Scan for the cell matching the given text and deliver its (X, Y) coordinate at center. 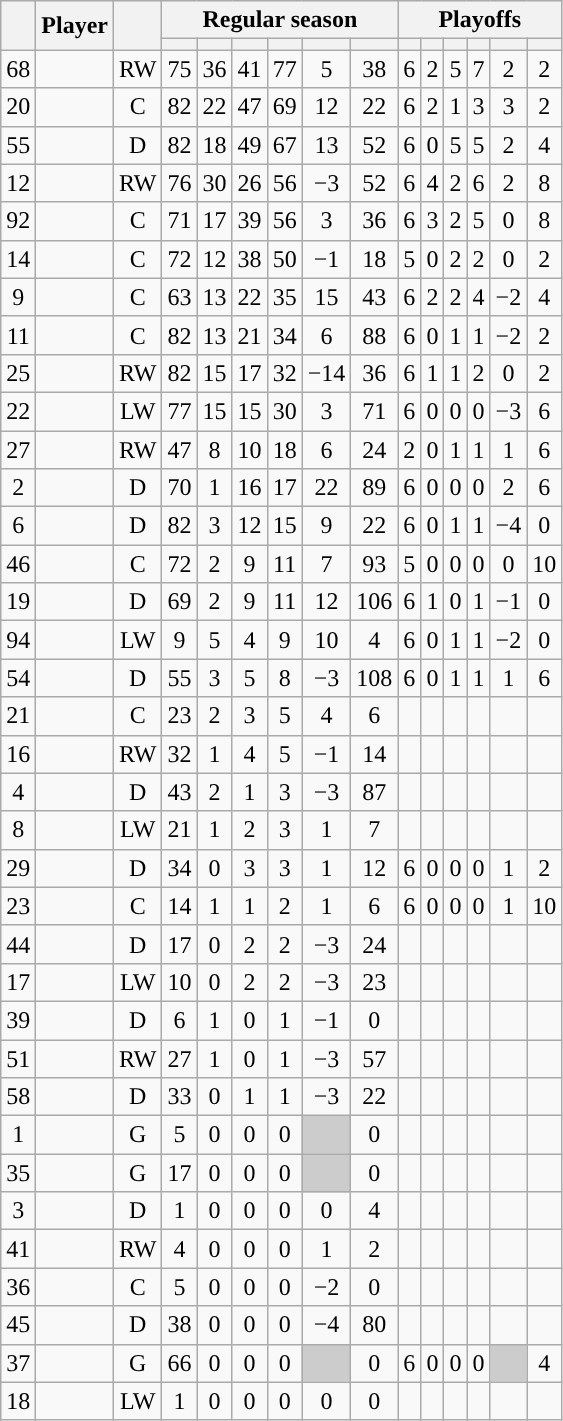
68 (18, 69)
67 (284, 145)
76 (180, 183)
94 (18, 640)
20 (18, 107)
Playoffs (480, 20)
45 (18, 1325)
Player (75, 26)
33 (180, 1097)
93 (374, 564)
Regular season (280, 20)
37 (18, 1363)
19 (18, 602)
44 (18, 944)
49 (250, 145)
66 (180, 1363)
−14 (326, 373)
70 (180, 488)
50 (284, 259)
108 (374, 678)
25 (18, 373)
75 (180, 69)
54 (18, 678)
46 (18, 564)
26 (250, 183)
63 (180, 297)
58 (18, 1097)
51 (18, 1059)
57 (374, 1059)
80 (374, 1325)
106 (374, 602)
87 (374, 792)
29 (18, 868)
89 (374, 488)
92 (18, 221)
88 (374, 335)
